Return (X, Y) of the center of cell containing provided text 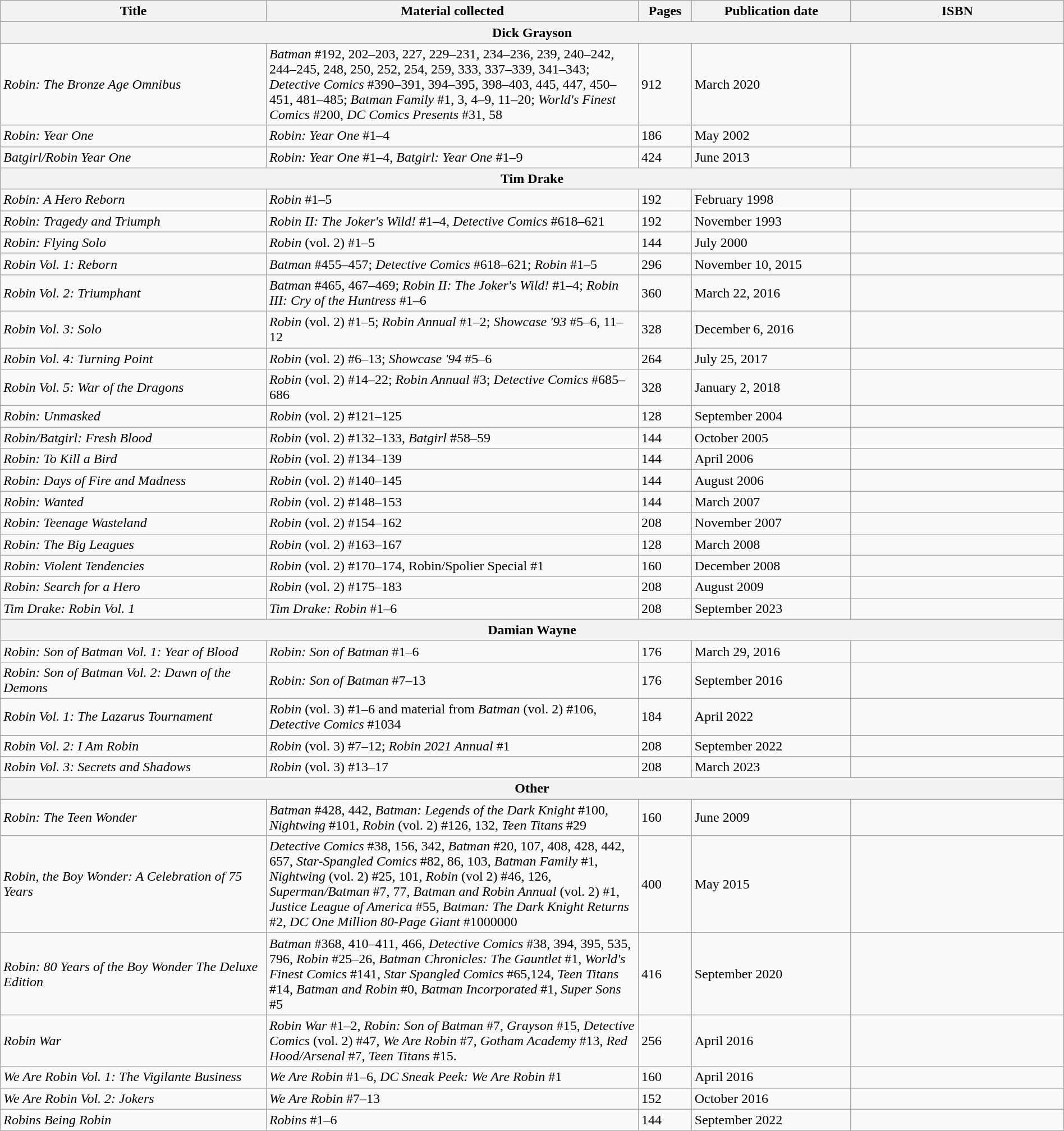
Robin Vol. 4: Turning Point (134, 359)
Robin: Teenage Wasteland (134, 523)
Robin (vol. 3) #13–17 (452, 767)
Other (532, 789)
ISBN (957, 11)
360 (664, 293)
February 1998 (771, 200)
Robin (vol. 3) #7–12; Robin 2021 Annual #1 (452, 746)
May 2015 (771, 885)
Robin: Son of Batman Vol. 1: Year of Blood (134, 651)
Publication date (771, 11)
Robin Vol. 1: Reborn (134, 264)
Robin (vol. 3) #1–6 and material from Batman (vol. 2) #106, Detective Comics #1034 (452, 716)
March 22, 2016 (771, 293)
Robin: Year One (134, 136)
Robins #1–6 (452, 1120)
Robin: The Bronze Age Omnibus (134, 84)
Robin: Year One #1–4, Batgirl: Year One #1–9 (452, 157)
912 (664, 84)
Robin: Tragedy and Triumph (134, 221)
Robin Vol. 3: Secrets and Shadows (134, 767)
Robins Being Robin (134, 1120)
June 2009 (771, 817)
Tim Drake: Robin #1–6 (452, 608)
July 25, 2017 (771, 359)
Robin #1–5 (452, 200)
We Are Robin Vol. 2: Jokers (134, 1098)
September 2004 (771, 416)
Robin Vol. 5: War of the Dragons (134, 387)
Robin: Son of Batman #1–6 (452, 651)
December 6, 2016 (771, 329)
September 2016 (771, 680)
March 2023 (771, 767)
184 (664, 716)
October 2016 (771, 1098)
April 2022 (771, 716)
Robin Vol. 1: The Lazarus Tournament (134, 716)
August 2009 (771, 587)
Robin: The Big Leagues (134, 544)
Robin (vol. 2) #1–5; Robin Annual #1–2; Showcase '93 #5–6, 11–12 (452, 329)
Robin: The Teen Wonder (134, 817)
November 2007 (771, 523)
Robin: Son of Batman Vol. 2: Dawn of the Demons (134, 680)
Robin Vol. 2: Triumphant (134, 293)
Robin: Days of Fire and Madness (134, 480)
January 2, 2018 (771, 387)
Robin (vol. 2) #175–183 (452, 587)
Robin (vol. 2) #121–125 (452, 416)
November 10, 2015 (771, 264)
186 (664, 136)
September 2023 (771, 608)
Robin II: The Joker's Wild! #1–4, Detective Comics #618–621 (452, 221)
Robin (vol. 2) #163–167 (452, 544)
We Are Robin Vol. 1: The Vigilante Business (134, 1077)
May 2002 (771, 136)
Batman #465, 467–469; Robin II: The Joker's Wild! #1–4; Robin III: Cry of the Huntress #1–6 (452, 293)
Robin (vol. 2) #154–162 (452, 523)
Dick Grayson (532, 33)
Damian Wayne (532, 630)
Robin (vol. 2) #6–13; Showcase '94 #5–6 (452, 359)
Robin Vol. 2: I Am Robin (134, 746)
296 (664, 264)
November 1993 (771, 221)
Robin: A Hero Reborn (134, 200)
March 29, 2016 (771, 651)
400 (664, 885)
424 (664, 157)
Robin: Son of Batman #7–13 (452, 680)
March 2020 (771, 84)
March 2007 (771, 502)
April 2006 (771, 459)
Pages (664, 11)
Batman #428, 442, Batman: Legends of the Dark Knight #100, Nightwing #101, Robin (vol. 2) #126, 132, Teen Titans #29 (452, 817)
256 (664, 1041)
September 2020 (771, 974)
Robin (vol. 2) #148–153 (452, 502)
Robin: 80 Years of the Boy Wonder The Deluxe Edition (134, 974)
152 (664, 1098)
Robin (vol. 2) #134–139 (452, 459)
Robin: Violent Tendencies (134, 566)
Title (134, 11)
Batgirl/Robin Year One (134, 157)
416 (664, 974)
Robin, the Boy Wonder: A Celebration of 75 Years (134, 885)
264 (664, 359)
Tim Drake: Robin Vol. 1 (134, 608)
Batman #455–457; Detective Comics #618–621; Robin #1–5 (452, 264)
Robin: Wanted (134, 502)
We Are Robin #1–6, DC Sneak Peek: We Are Robin #1 (452, 1077)
Robin (vol. 2) #14–22; Robin Annual #3; Detective Comics #685–686 (452, 387)
Robin (vol. 2) #132–133, Batgirl #58–59 (452, 438)
Robin: Flying Solo (134, 242)
Robin: Unmasked (134, 416)
December 2008 (771, 566)
Robin: To Kill a Bird (134, 459)
August 2006 (771, 480)
Tim Drake (532, 178)
Robin War (134, 1041)
March 2008 (771, 544)
Robin (vol. 2) #1–5 (452, 242)
October 2005 (771, 438)
July 2000 (771, 242)
June 2013 (771, 157)
Robin (vol. 2) #170–174, Robin/Spolier Special #1 (452, 566)
Robin (vol. 2) #140–145 (452, 480)
Robin: Search for a Hero (134, 587)
Material collected (452, 11)
Robin/Batgirl: Fresh Blood (134, 438)
We Are Robin #7–13 (452, 1098)
Robin: Year One #1–4 (452, 136)
Robin Vol. 3: Solo (134, 329)
